Capture the cell that displays the provided text and extract its [x, y] central coordinate. 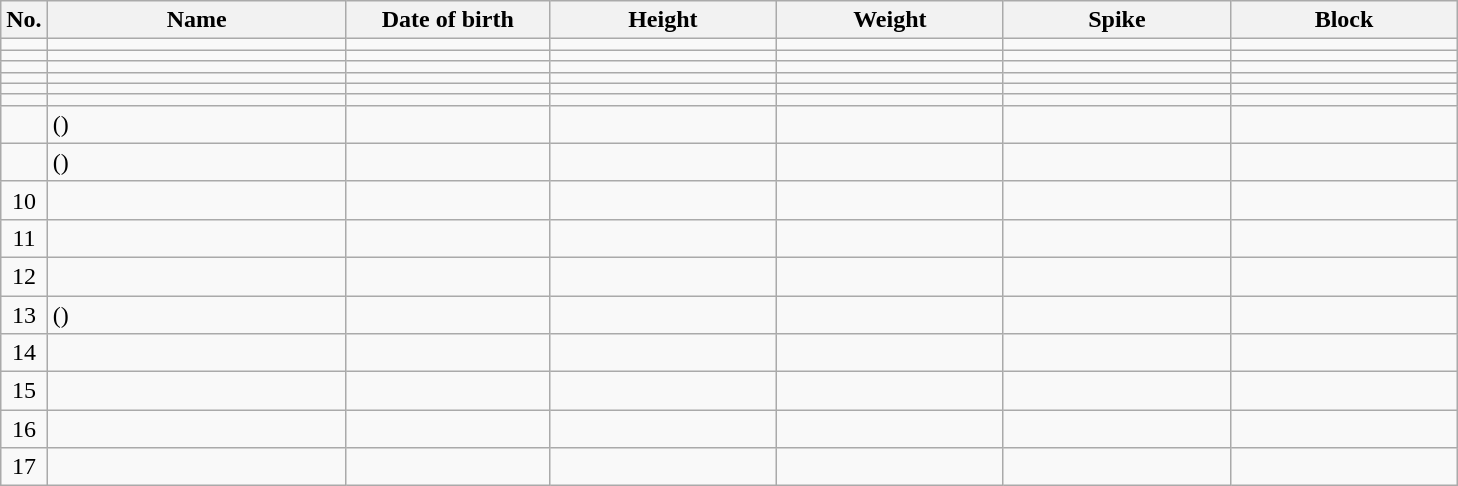
Spike [1116, 20]
15 [24, 391]
10 [24, 200]
Name [196, 20]
Block [1344, 20]
Height [662, 20]
12 [24, 276]
17 [24, 467]
14 [24, 353]
11 [24, 238]
16 [24, 429]
Weight [890, 20]
Date of birth [448, 20]
No. [24, 20]
13 [24, 315]
